Extract the (x, y) coordinate from the center of the cell holding the provided text.  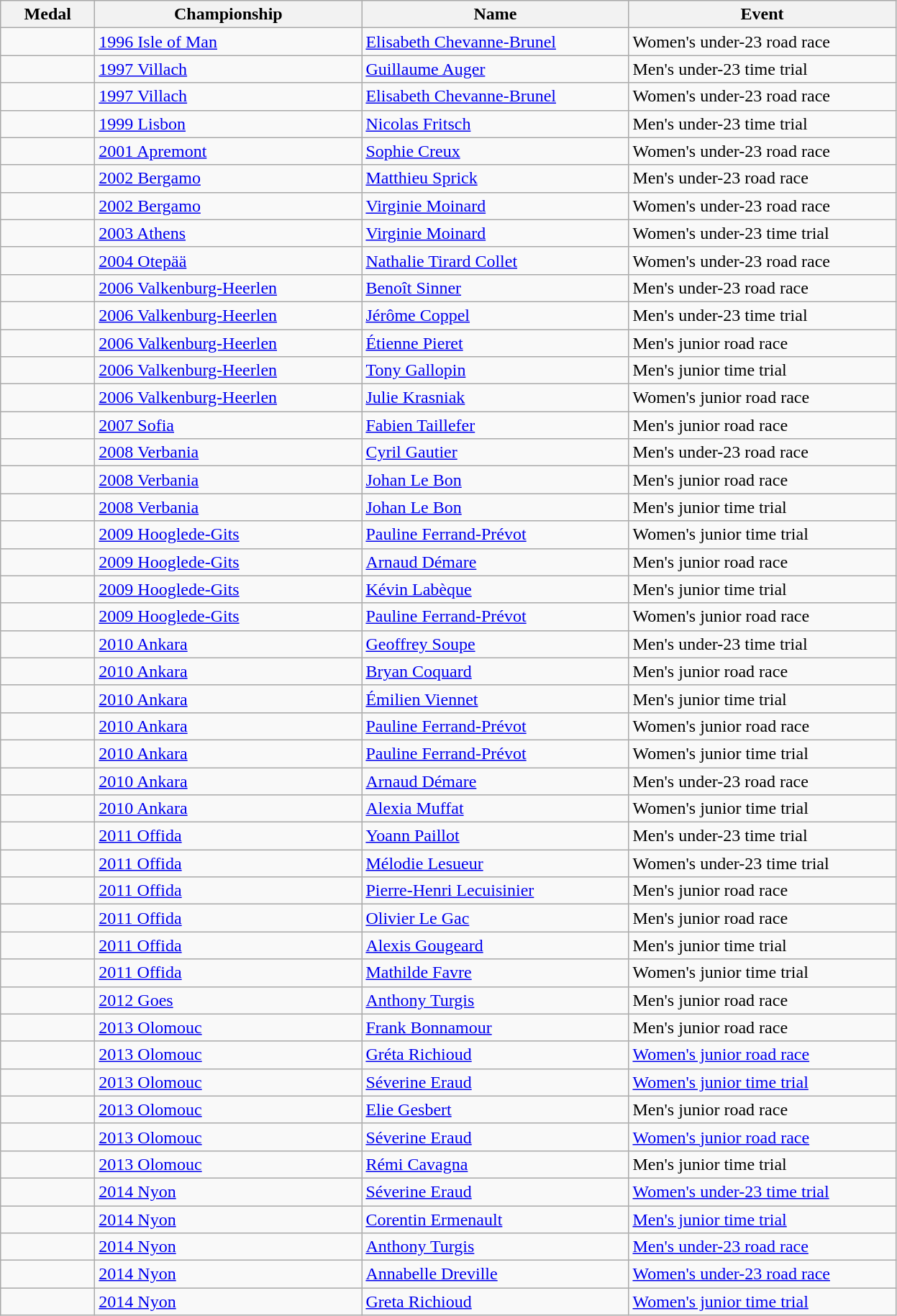
Alexia Muffat (495, 809)
Alexis Gougeard (495, 945)
Guillaume Auger (495, 69)
Étienne Pieret (495, 343)
Annabelle Dreville (495, 1274)
2003 Athens (229, 233)
Cyril Gautier (495, 453)
Julie Krasniak (495, 398)
Greta Richioud (495, 1302)
Fabien Taillefer (495, 425)
Yoann Paillot (495, 836)
Émilien Viennet (495, 699)
Medal (47, 14)
Event (762, 14)
Matthieu Sprick (495, 178)
Frank Bonnamour (495, 1027)
1999 Lisbon (229, 124)
Nicolas Fritsch (495, 124)
2007 Sofia (229, 425)
Olivier Le Gac (495, 918)
Mélodie Lesueur (495, 863)
Jérôme Coppel (495, 315)
Gréta Richioud (495, 1055)
2001 Apremont (229, 151)
Kévin Labèque (495, 589)
Mathilde Favre (495, 973)
Bryan Coquard (495, 671)
2012 Goes (229, 1000)
Elie Gesbert (495, 1109)
Geoffrey Soupe (495, 644)
Name (495, 14)
Championship (229, 14)
Nathalie Tirard Collet (495, 260)
Rémi Cavagna (495, 1164)
Corentin Ermenault (495, 1220)
1996 Isle of Man (229, 42)
Benoît Sinner (495, 288)
Pierre-Henri Lecuisinier (495, 891)
Sophie Creux (495, 151)
Tony Gallopin (495, 371)
2004 Otepää (229, 260)
